Detect which cell encompasses the target text, then output its [x, y] center coordinate. 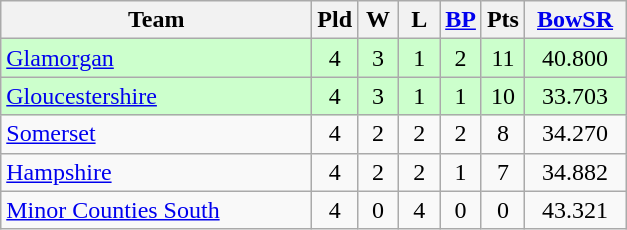
Somerset [156, 134]
Team [156, 20]
33.703 [574, 96]
BP [461, 20]
7 [502, 172]
Gloucestershire [156, 96]
Pts [502, 20]
34.270 [574, 134]
Pld [335, 20]
W [378, 20]
Glamorgan [156, 58]
L [420, 20]
BowSR [574, 20]
34.882 [574, 172]
10 [502, 96]
Minor Counties South [156, 210]
Hampshire [156, 172]
40.800 [574, 58]
11 [502, 58]
8 [502, 134]
43.321 [574, 210]
